Locate the cell with the specified text and output its (x, y) center coordinate. 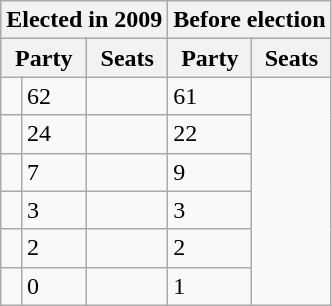
Before election (250, 20)
Elected in 2009 (84, 20)
9 (210, 172)
22 (210, 134)
61 (210, 96)
62 (54, 96)
24 (54, 134)
1 (210, 286)
7 (54, 172)
0 (54, 286)
